Return (x, y) of the center of cell containing provided text 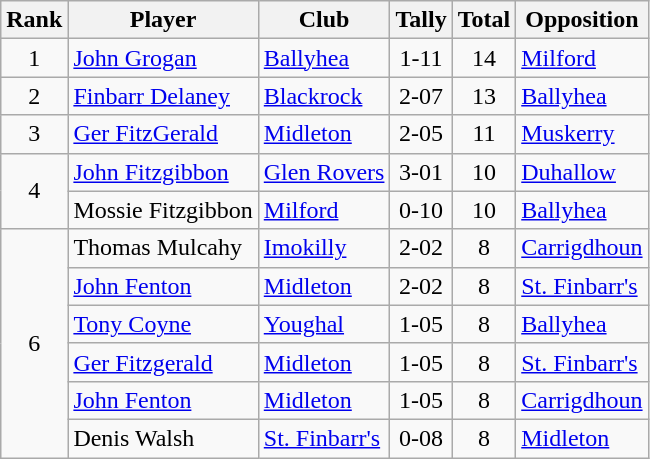
Player (163, 20)
1-11 (421, 58)
Ger FitzGerald (163, 134)
Mossie Fitzgibbon (163, 210)
Duhallow (582, 172)
John Grogan (163, 58)
0-08 (421, 438)
4 (34, 191)
Denis Walsh (163, 438)
John Fitzgibbon (163, 172)
Finbarr Delaney (163, 96)
Opposition (582, 20)
13 (484, 96)
11 (484, 134)
Ger Fitzgerald (163, 362)
Rank (34, 20)
6 (34, 343)
Club (324, 20)
Tally (421, 20)
2 (34, 96)
Total (484, 20)
3 (34, 134)
Imokilly (324, 248)
Youghal (324, 324)
2-05 (421, 134)
Thomas Mulcahy (163, 248)
14 (484, 58)
2-07 (421, 96)
Blackrock (324, 96)
3-01 (421, 172)
Glen Rovers (324, 172)
1 (34, 58)
Tony Coyne (163, 324)
0-10 (421, 210)
Muskerry (582, 134)
